Scan for the cell matching the given text and deliver its (X, Y) coordinate at center. 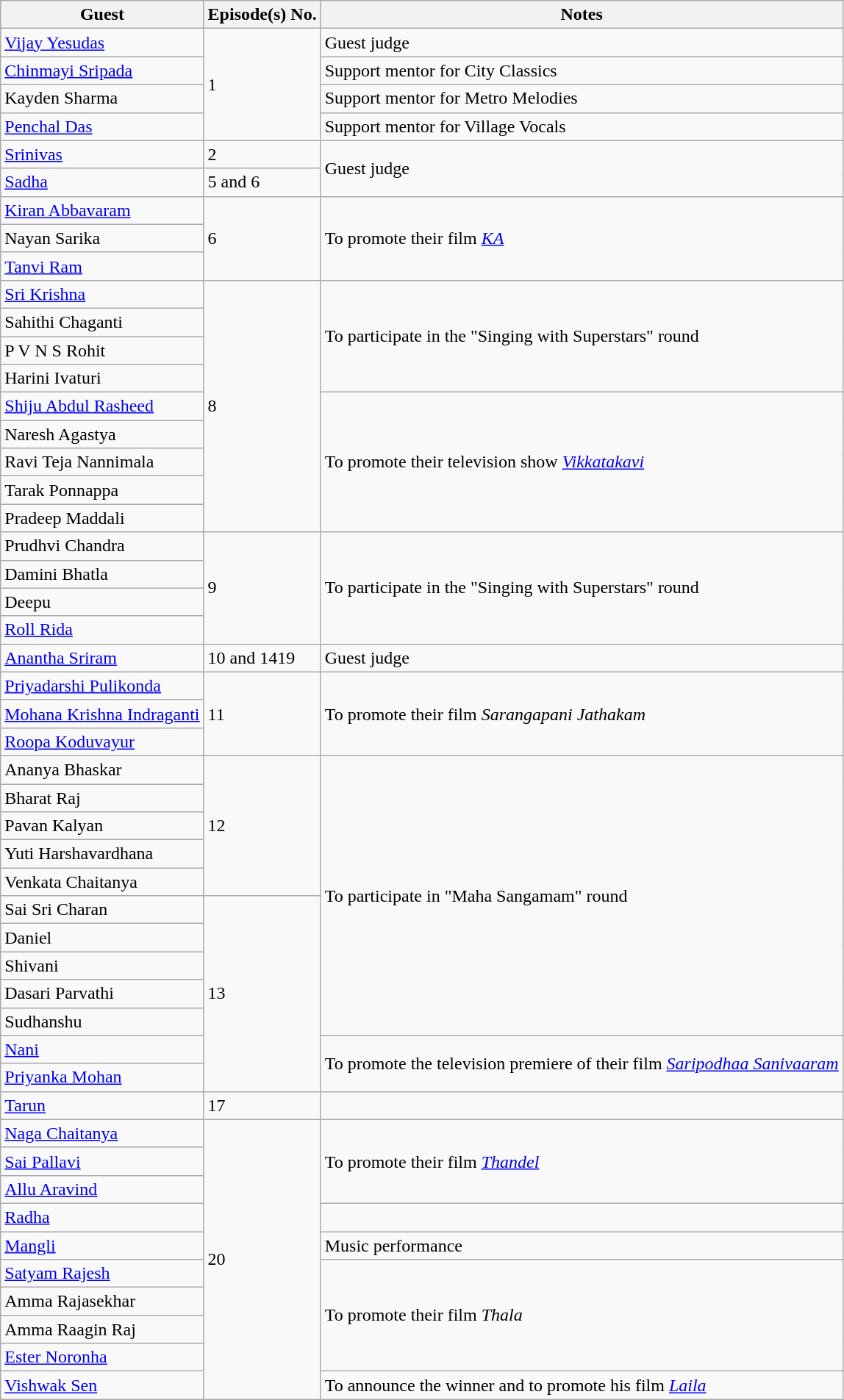
Naga Chaitanya (102, 1133)
Vijay Yesudas (102, 43)
6 (262, 238)
Sai Pallavi (102, 1161)
11 (262, 714)
P V N S Rohit (102, 351)
Prudhvi Chandra (102, 546)
Kayden Sharma (102, 98)
Notes (582, 15)
Sai Sri Charan (102, 910)
To promote their film Thala (582, 1315)
Damini Bhatla (102, 574)
Roopa Koduvayur (102, 742)
Bharat Raj (102, 797)
Dasari Parvathi (102, 994)
Shivani (102, 966)
To promote their television show Vikkatakavi (582, 462)
Naresh Agastya (102, 434)
Sudhanshu (102, 1022)
Priyanka Mohan (102, 1077)
Tarak Ponnappa (102, 490)
17 (262, 1105)
8 (262, 406)
10 and 1419 (262, 658)
Nani (102, 1049)
Satyam Rajesh (102, 1274)
Mohana Krishna Indraganti (102, 714)
5 and 6 (262, 182)
1 (262, 85)
Pradeep Maddali (102, 518)
Ananya Bhaskar (102, 769)
To promote their film KA (582, 238)
Vishwak Sen (102, 1385)
Srinivas (102, 154)
Mangli (102, 1246)
Sri Krishna (102, 294)
Chinmayi Sripada (102, 71)
Shiju Abdul Rasheed (102, 406)
To promote their film Sarangapani Jathakam (582, 714)
13 (262, 994)
Pavan Kalyan (102, 826)
Allu Aravind (102, 1189)
Ravi Teja Nannimala (102, 462)
Tanvi Ram (102, 266)
Sadha (102, 182)
Episode(s) No. (262, 15)
Ester Noronha (102, 1357)
Yuti Harshavardhana (102, 854)
Deepu (102, 602)
To announce the winner and to promote his film Laila (582, 1385)
Support mentor for Metro Melodies (582, 98)
12 (262, 825)
Harini Ivaturi (102, 378)
20 (262, 1260)
Guest (102, 15)
Kiran Abbavaram (102, 210)
Support mentor for City Classics (582, 71)
Priyadarshi Pulikonda (102, 686)
Roll Rida (102, 630)
Amma Rajasekhar (102, 1302)
Music performance (582, 1246)
To participate in "Maha Sangamam" round (582, 895)
Support mentor for Village Vocals (582, 126)
Nayan Sarika (102, 238)
9 (262, 588)
Daniel (102, 938)
Tarun (102, 1105)
Penchal Das (102, 126)
Venkata Chaitanya (102, 882)
Radha (102, 1217)
2 (262, 154)
To promote the television premiere of their film Saripodhaa Sanivaaram (582, 1063)
Sahithi Chaganti (102, 322)
Anantha Sriram (102, 658)
To promote their film Thandel (582, 1161)
Amma Raagin Raj (102, 1329)
